Return [x, y] of the center of cell containing provided text 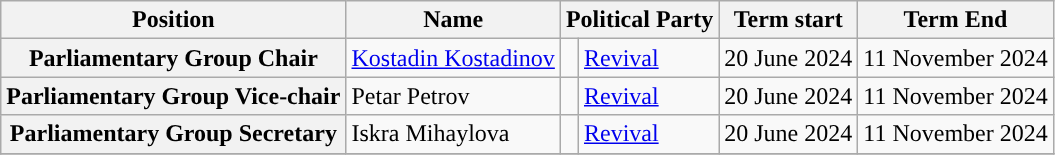
Parliamentary Group Secretary [174, 134]
Term End [956, 20]
Iskra Mihaylova [453, 134]
Petar Petrov [453, 96]
Term start [788, 20]
Name [453, 20]
Parliamentary Group Chair [174, 58]
Political Party [639, 20]
Kostadin Kostadinov [453, 58]
Position [174, 20]
Parliamentary Group Vice-chair [174, 96]
